Pinpoint the cell where the given text exists, returning its (x, y) midpoint coordinate. 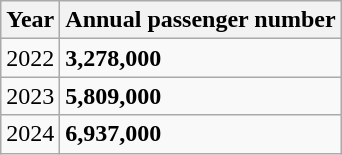
3,278,000 (200, 58)
2024 (30, 134)
Year (30, 20)
Annual passenger number (200, 20)
6,937,000 (200, 134)
2022 (30, 58)
2023 (30, 96)
5,809,000 (200, 96)
